Search for the cell housing the specified text and yield its (x, y) center coordinate. 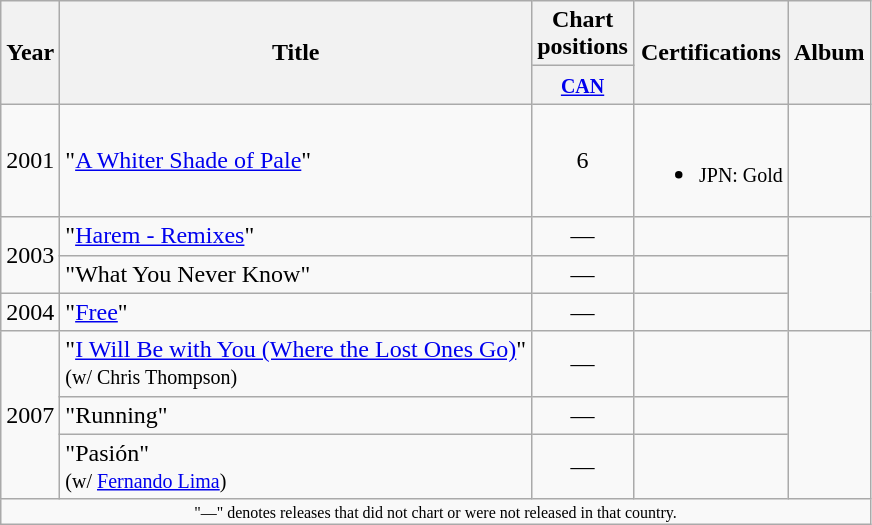
"Free" (296, 312)
JPN: Gold (710, 160)
"Pasión" (w/ Fernando Lima) (296, 466)
Certifications (710, 52)
2003 (30, 255)
Album (829, 52)
"Running" (296, 415)
"Harem - Remixes" (296, 236)
2001 (30, 160)
Title (296, 52)
"—" denotes releases that did not chart or were not released in that country. (436, 511)
"A Whiter Shade of Pale" (296, 160)
2007 (30, 415)
"I Will Be with You (Where the Lost Ones Go)"(w/ Chris Thompson) (296, 364)
Chart positions (583, 34)
CAN (583, 85)
"What You Never Know" (296, 274)
6 (583, 160)
2004 (30, 312)
Year (30, 52)
